Return [X, Y] of the center of cell containing provided text 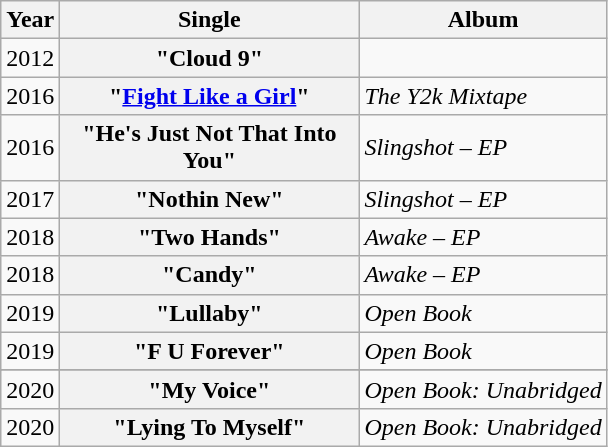
"Lullaby" [210, 313]
"My Voice" [210, 389]
Album [483, 20]
"Cloud 9" [210, 58]
2012 [30, 58]
The Y2k Mixtape [483, 96]
"Nothin New" [210, 199]
"He's Just Not That Into You" [210, 148]
"Lying To Myself" [210, 427]
2017 [30, 199]
"Two Hands" [210, 237]
"F U Forever" [210, 351]
"Fight Like a Girl" [210, 96]
Year [30, 20]
"Candy" [210, 275]
Single [210, 20]
